Scan for the cell matching the given text and deliver its (x, y) coordinate at center. 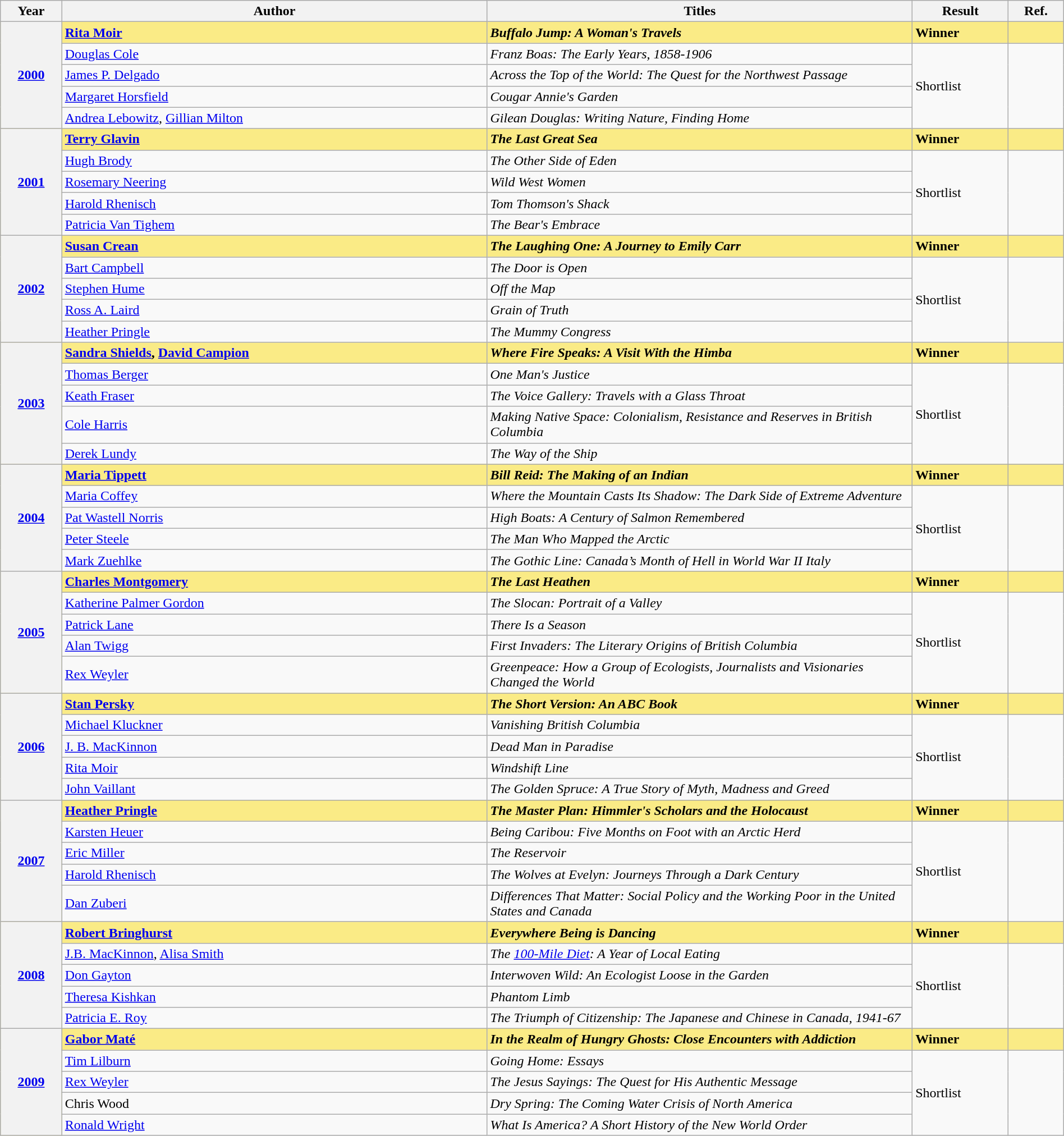
James P. Delgado (274, 75)
Chris Wood (274, 1103)
Ross A. Laird (274, 310)
J. B. MacKinnon (274, 746)
John Vaillant (274, 789)
Dan Zuberi (274, 904)
Rosemary Neering (274, 182)
Don Gayton (274, 975)
Where Fire Speaks: A Visit With the Himba (700, 353)
Margaret Horsfield (274, 97)
Year (31, 11)
Tom Thomson's Shack (700, 203)
The Way of the Ship (700, 454)
Michael Kluckner (274, 725)
The Short Version: An ABC Book (700, 704)
J.B. MacKinnon, Alisa Smith (274, 954)
The Last Great Sea (700, 139)
Thomas Berger (274, 374)
Windshift Line (700, 768)
The Master Plan: Himmler's Scholars and the Holocaust (700, 810)
Off the Map (700, 289)
Keath Fraser (274, 396)
Grain of Truth (700, 310)
Hugh Brody (274, 161)
Bart Campbell (274, 268)
Going Home: Essays (700, 1061)
2007 (31, 861)
2009 (31, 1082)
Stephen Hume (274, 289)
What Is America? A Short History of the New World Order (700, 1125)
Theresa Kishkan (274, 996)
Phantom Limb (700, 996)
The Triumph of Citizenship: The Japanese and Chinese in Canada, 1941-67 (700, 1018)
First Invaders: The Literary Origins of British Columbia (700, 646)
Ref. (1036, 11)
Tim Lilburn (274, 1061)
Charles Montgomery (274, 581)
Alan Twigg (274, 646)
Author (274, 11)
Patricia E. Roy (274, 1018)
Dry Spring: The Coming Water Crisis of North America (700, 1103)
The Other Side of Eden (700, 161)
The Gothic Line: Canada’s Month of Hell in World War II Italy (700, 560)
Stan Persky (274, 704)
Everywhere Being is Dancing (700, 932)
Derek Lundy (274, 454)
Titles (700, 11)
The Voice Gallery: Travels with a Glass Throat (700, 396)
There Is a Season (700, 625)
Patrick Lane (274, 625)
The Mummy Congress (700, 332)
Dead Man in Paradise (700, 746)
The Wolves at Evelyn: Journeys Through a Dark Century (700, 874)
2002 (31, 288)
Andrea Lebowitz, Gillian Milton (274, 118)
The 100-Mile Diet: A Year of Local Eating (700, 954)
Mark Zuehlke (274, 560)
Where the Mountain Casts Its Shadow: The Dark Side of Extreme Adventure (700, 496)
The Reservoir (700, 853)
Pat Wastell Norris (274, 517)
Maria Coffey (274, 496)
Susan Crean (274, 246)
2006 (31, 746)
Wild West Women (700, 182)
The Golden Spruce: A True Story of Myth, Madness and Greed (700, 789)
Robert Bringhurst (274, 932)
Peter Steele (274, 539)
In the Realm of Hungry Ghosts: Close Encounters with Addiction (700, 1039)
Katherine Palmer Gordon (274, 603)
The Laughing One: A Journey to Emily Carr (700, 246)
Patricia Van Tighem (274, 225)
One Man's Justice (700, 374)
Making Native Space: Colonialism, Resistance and Reserves in British Columbia (700, 424)
Differences That Matter: Social Policy and the Working Poor in the United States and Canada (700, 904)
Karsten Heuer (274, 832)
Gilean Douglas: Writing Nature, Finding Home (700, 118)
The Bear's Embrace (700, 225)
Result (961, 11)
Bill Reid: The Making of an Indian (700, 475)
The Jesus Sayings: The Quest for His Authentic Message (700, 1082)
Vanishing British Columbia (700, 725)
Greenpeace: How a Group of Ecologists, Journalists and Visionaries Changed the World (700, 675)
Eric Miller (274, 853)
High Boats: A Century of Salmon Remembered (700, 517)
Interwoven Wild: An Ecologist Loose in the Garden (700, 975)
2005 (31, 632)
The Last Heathen (700, 581)
Being Caribou: Five Months on Foot with an Arctic Herd (700, 832)
The Door is Open (700, 268)
Maria Tippett (274, 475)
The Man Who Mapped the Arctic (700, 539)
2000 (31, 75)
The Slocan: Portrait of a Valley (700, 603)
2008 (31, 975)
Franz Boas: The Early Years, 1858-1906 (700, 54)
Buffalo Jump: A Woman's Travels (700, 33)
Terry Glavin (274, 139)
Across the Top of the World: The Quest for the Northwest Passage (700, 75)
Cole Harris (274, 424)
Ronald Wright (274, 1125)
2003 (31, 403)
Gabor Maté (274, 1039)
Sandra Shields, David Campion (274, 353)
Cougar Annie's Garden (700, 97)
2004 (31, 517)
Douglas Cole (274, 54)
2001 (31, 182)
